Identify which cell holds the provided text, then report its (x, y) central coordinate. 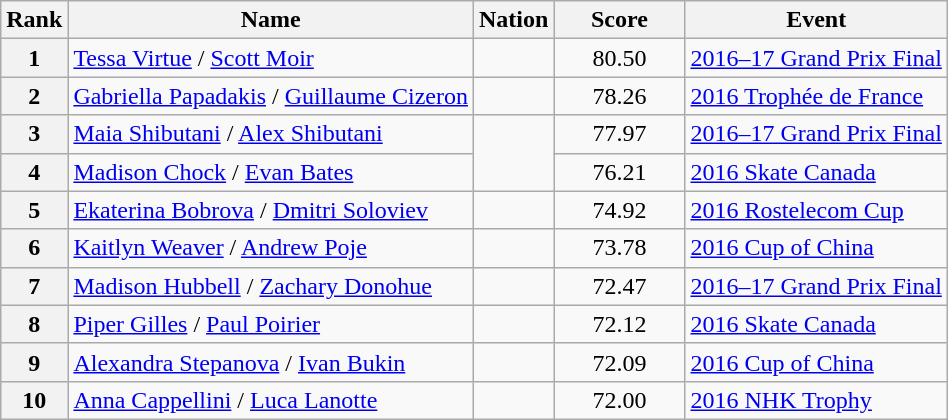
Piper Gilles / Paul Poirier (271, 324)
Madison Chock / Evan Bates (271, 172)
80.50 (620, 58)
5 (34, 210)
2 (34, 96)
Name (271, 20)
72.47 (620, 286)
Maia Shibutani / Alex Shibutani (271, 134)
1 (34, 58)
Gabriella Papadakis / Guillaume Cizeron (271, 96)
72.09 (620, 362)
Nation (513, 20)
Madison Hubbell / Zachary Donohue (271, 286)
9 (34, 362)
Rank (34, 20)
8 (34, 324)
3 (34, 134)
Kaitlyn Weaver / Andrew Poje (271, 248)
2016 Rostelecom Cup (816, 210)
2016 NHK Trophy (816, 400)
73.78 (620, 248)
10 (34, 400)
77.97 (620, 134)
76.21 (620, 172)
Anna Cappellini / Luca Lanotte (271, 400)
7 (34, 286)
74.92 (620, 210)
2016 Trophée de France (816, 96)
4 (34, 172)
72.00 (620, 400)
Alexandra Stepanova / Ivan Bukin (271, 362)
78.26 (620, 96)
Score (620, 20)
6 (34, 248)
72.12 (620, 324)
Event (816, 20)
Ekaterina Bobrova / Dmitri Soloviev (271, 210)
Tessa Virtue / Scott Moir (271, 58)
